Output the (x, y) coordinate of the center of the cell containing the given text.  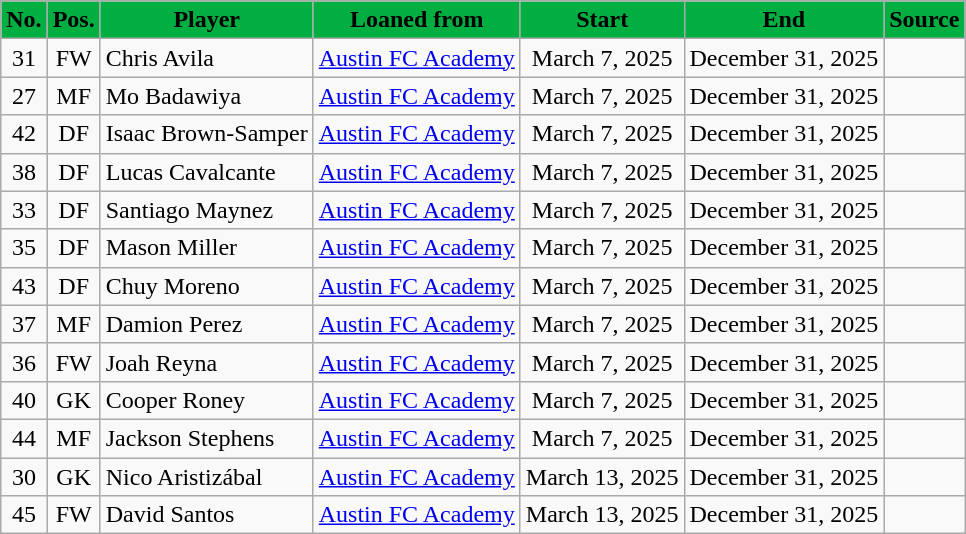
40 (24, 400)
30 (24, 477)
38 (24, 172)
Mason Miller (206, 248)
Lucas Cavalcante (206, 172)
Mo Badawiya (206, 96)
27 (24, 96)
Isaac Brown-Samper (206, 134)
Nico Aristizábal (206, 477)
Loaned from (416, 20)
David Santos (206, 515)
Cooper Roney (206, 400)
Chuy Moreno (206, 286)
Start (602, 20)
End (784, 20)
Jackson Stephens (206, 438)
43 (24, 286)
31 (24, 58)
42 (24, 134)
Source (924, 20)
Player (206, 20)
44 (24, 438)
37 (24, 324)
Damion Perez (206, 324)
45 (24, 515)
Santiago Maynez (206, 210)
33 (24, 210)
Joah Reyna (206, 362)
Chris Avila (206, 58)
36 (24, 362)
Pos. (74, 20)
35 (24, 248)
No. (24, 20)
